Extract the [X, Y] coordinate from the center of the cell holding the provided text.  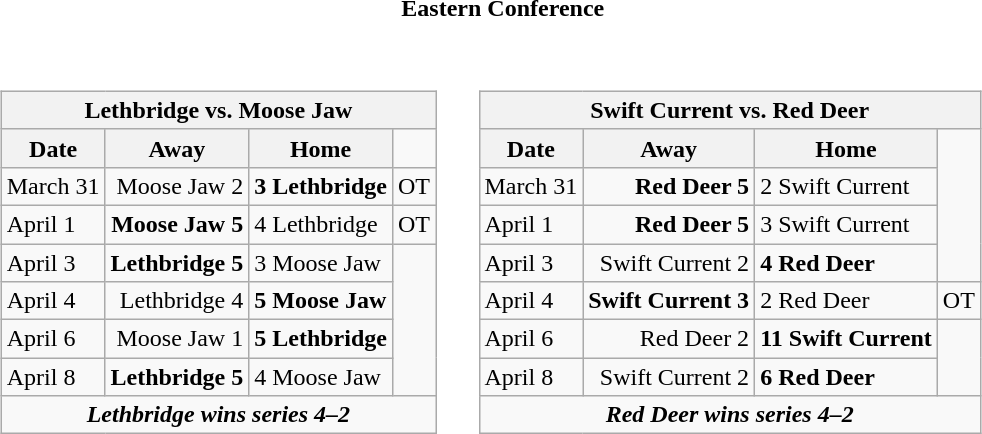
3 Moose Jaw [321, 263]
Lethbridge wins series 4–2 [218, 415]
3 Lethbridge [321, 186]
2 Swift Current [846, 186]
4 Red Deer [846, 263]
Moose Jaw 2 [177, 186]
3 Swift Current [846, 224]
4 Moose Jaw [321, 377]
Red Deer wins series 4–2 [730, 415]
2 Red Deer [846, 301]
Lethbridge vs. Moose Jaw [218, 110]
4 Lethbridge [321, 224]
6 Red Deer [846, 377]
Moose Jaw 1 [177, 339]
11 Swift Current [846, 339]
5 Lethbridge [321, 339]
Red Deer 2 [669, 339]
Moose Jaw 5 [177, 224]
Swift Current 3 [669, 301]
Lethbridge 4 [177, 301]
5 Moose Jaw [321, 301]
Swift Current vs. Red Deer [730, 110]
